Return the (x, y) coordinate for the center point of the cell that contains the specified text.  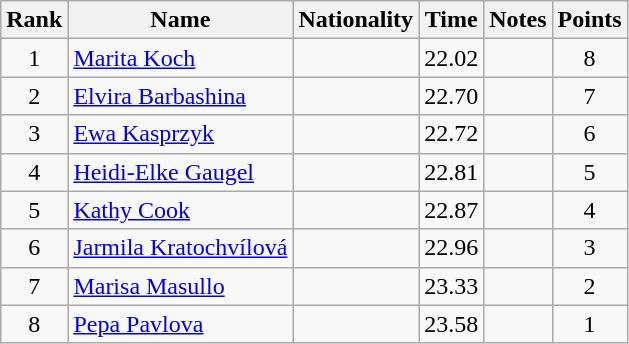
23.33 (452, 286)
Notes (518, 20)
Marisa Masullo (180, 286)
23.58 (452, 324)
Jarmila Kratochvílová (180, 248)
22.96 (452, 248)
Marita Koch (180, 58)
22.72 (452, 134)
Name (180, 20)
Heidi-Elke Gaugel (180, 172)
22.70 (452, 96)
22.81 (452, 172)
Elvira Barbashina (180, 96)
22.87 (452, 210)
Kathy Cook (180, 210)
Points (590, 20)
22.02 (452, 58)
Ewa Kasprzyk (180, 134)
Time (452, 20)
Nationality (356, 20)
Rank (34, 20)
Pepa Pavlova (180, 324)
